Find where the given text appears and provide that cell's center as [x, y] coordinate. 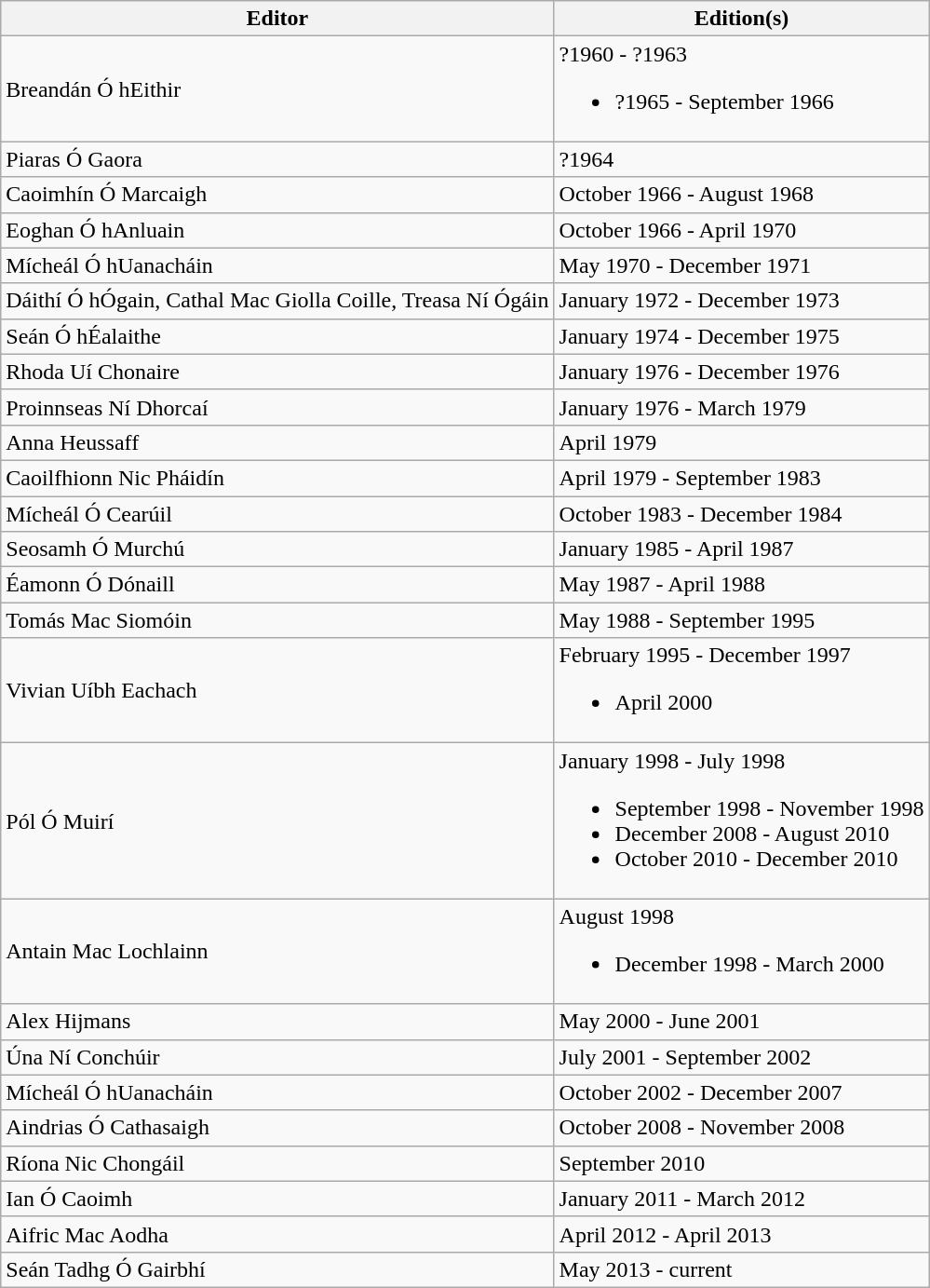
September 2010 [741, 1163]
Pól Ó Muirí [277, 821]
May 1987 - April 1988 [741, 585]
April 1979 [741, 442]
Antain Mac Lochlainn [277, 952]
July 2001 - September 2002 [741, 1057]
January 1976 - December 1976 [741, 372]
Dáithí Ó hÓgain, Cathal Mac Giolla Coille, Treasa Ní Ógáin [277, 301]
Rhoda Uí Chonaire [277, 372]
Breandán Ó hEithir [277, 89]
January 1976 - March 1979 [741, 407]
August 1998December 1998 - March 2000 [741, 952]
October 2008 - November 2008 [741, 1128]
Eoghan Ó hAnluain [277, 230]
October 1966 - April 1970 [741, 230]
October 1966 - August 1968 [741, 195]
May 1970 - December 1971 [741, 265]
Caoilfhionn Nic Pháidín [277, 478]
Editor [277, 19]
October 1983 - December 1984 [741, 513]
Piaras Ó Gaora [277, 159]
Seosamh Ó Murchú [277, 549]
Mícheál Ó Cearúil [277, 513]
Caoimhín Ó Marcaigh [277, 195]
Aifric Mac Aodha [277, 1234]
Aindrias Ó Cathasaigh [277, 1128]
April 1979 - September 1983 [741, 478]
Tomás Mac Siomóin [277, 620]
Éamonn Ó Dónaill [277, 585]
Seán Ó hÉalaithe [277, 336]
January 1974 - December 1975 [741, 336]
May 2000 - June 2001 [741, 1022]
February 1995 - December 1997April 2000 [741, 691]
?1960 - ?1963?1965 - September 1966 [741, 89]
Edition(s) [741, 19]
Anna Heussaff [277, 442]
May 2013 - current [741, 1269]
?1964 [741, 159]
Vivian Uíbh Eachach [277, 691]
January 1985 - April 1987 [741, 549]
Ian Ó Caoimh [277, 1199]
Ríona Nic Chongáil [277, 1163]
January 1998 - July 1998September 1998 - November 1998December 2008 - August 2010October 2010 - December 2010 [741, 821]
Úna Ní Conchúir [277, 1057]
Alex Hijmans [277, 1022]
January 1972 - December 1973 [741, 301]
Proinnseas Ní Dhorcaí [277, 407]
October 2002 - December 2007 [741, 1092]
April 2012 - April 2013 [741, 1234]
May 1988 - September 1995 [741, 620]
January 2011 - March 2012 [741, 1199]
Seán Tadhg Ó Gairbhí [277, 1269]
